Output the (X, Y) coordinate of the center of the cell containing the given text.  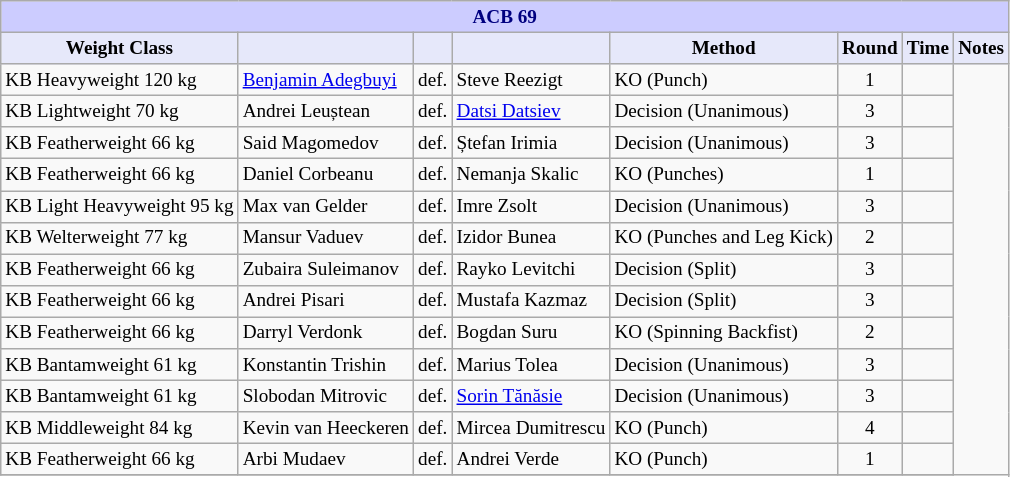
Notes (982, 48)
ACB 69 (505, 17)
KO (Punches and Leg Kick) (724, 238)
Mansur Vaduev (326, 238)
Daniel Corbeanu (326, 175)
Andrei Verde (531, 460)
Rayko Levitchi (531, 270)
Darryl Verdonk (326, 333)
Andrei Leuștean (326, 111)
Sorin Tănăsie (531, 396)
KB Welterweight 77 kg (120, 238)
Konstantin Trishin (326, 365)
KB Light Heavyweight 95 kg (120, 206)
Izidor Bunea (531, 238)
4 (870, 428)
Steve Reezigt (531, 80)
Imre Zsolt (531, 206)
KB Heavyweight 120 kg (120, 80)
Mustafa Kazmaz (531, 301)
Arbi Mudaev (326, 460)
Method (724, 48)
Said Magomedov (326, 143)
KB Middleweight 84 kg (120, 428)
Marius Tolea (531, 365)
Weight Class (120, 48)
KO (Punches) (724, 175)
Slobodan Mitrovic (326, 396)
Ștefan Irimia (531, 143)
Time (928, 48)
Benjamin Adegbuyi (326, 80)
KB Lightweight 70 kg (120, 111)
Mircea Dumitrescu (531, 428)
Max van Gelder (326, 206)
Andrei Pisari (326, 301)
Nemanja Skalic (531, 175)
Zubaira Suleimanov (326, 270)
KO (Spinning Backfist) (724, 333)
Bogdan Suru (531, 333)
Kevin van Heeckeren (326, 428)
Datsi Datsiev (531, 111)
Round (870, 48)
